From the cell containing the given text, extract its center point as (X, Y) coordinate. 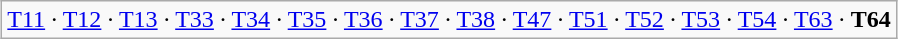
T11 · T12 · T13 · T33 · T34 · T35 · T36 · T37 · T38 · T47 · T51 · T52 · T53 · T54 · T63 · T64 (449, 20)
